Pinpoint the cell where the given text exists, returning its [x, y] midpoint coordinate. 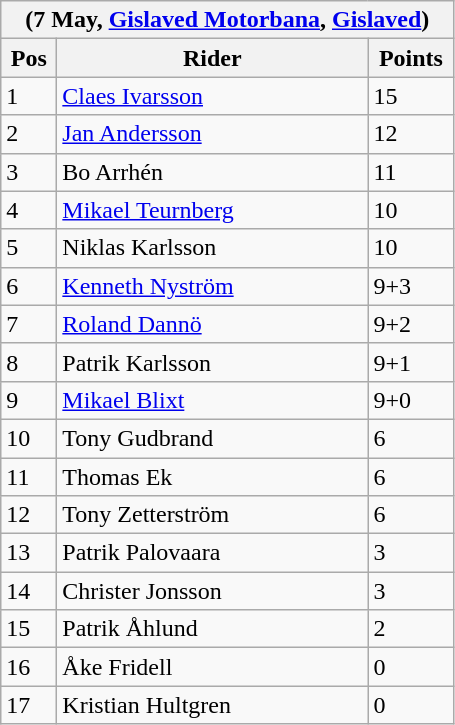
16 [29, 667]
Bo Arrhén [212, 172]
9 [29, 400]
Pos [29, 58]
Tony Zetterström [212, 515]
14 [29, 591]
Mikael Blixt [212, 400]
Jan Andersson [212, 134]
Tony Gudbrand [212, 438]
9+0 [411, 400]
Mikael Teurnberg [212, 210]
Thomas Ek [212, 477]
Niklas Karlsson [212, 248]
Christer Jonsson [212, 591]
9+1 [411, 362]
4 [29, 210]
13 [29, 553]
Patrik Åhlund [212, 629]
17 [29, 705]
Roland Dannö [212, 324]
9+3 [411, 286]
1 [29, 96]
Kenneth Nyström [212, 286]
8 [29, 362]
Patrik Karlsson [212, 362]
5 [29, 248]
7 [29, 324]
(7 May, Gislaved Motorbana, Gislaved) [228, 20]
Claes Ivarsson [212, 96]
Rider [212, 58]
Kristian Hultgren [212, 705]
Åke Fridell [212, 667]
9+2 [411, 324]
Patrik Palovaara [212, 553]
Points [411, 58]
